Determine the (X, Y) coordinate at the center of the cell enclosing the given text.  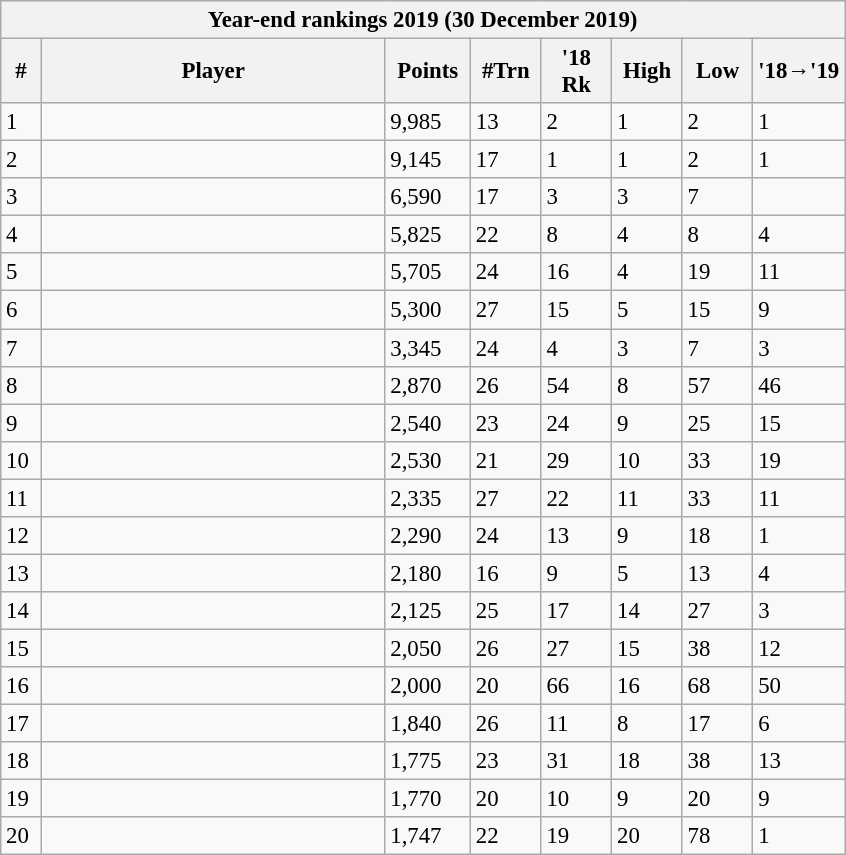
High (648, 72)
50 (799, 686)
66 (576, 686)
'18→'19 (799, 72)
5,705 (428, 273)
5,825 (428, 235)
2,540 (428, 423)
68 (718, 686)
2,290 (428, 536)
Low (718, 72)
2,335 (428, 498)
78 (718, 836)
54 (576, 385)
2,050 (428, 648)
3,345 (428, 348)
Player (213, 72)
9,145 (428, 160)
1,775 (428, 761)
1,840 (428, 724)
6,590 (428, 197)
57 (718, 385)
1,747 (428, 836)
5,300 (428, 310)
9,985 (428, 122)
2,870 (428, 385)
2,125 (428, 611)
Points (428, 72)
2,530 (428, 460)
Year-end rankings 2019 (30 December 2019) (423, 20)
'18 Rk (576, 72)
1,770 (428, 799)
46 (799, 385)
2,180 (428, 573)
2,000 (428, 686)
31 (576, 761)
#Trn (506, 72)
# (22, 72)
29 (576, 460)
21 (506, 460)
